Capture the cell that displays the provided text and extract its (X, Y) central coordinate. 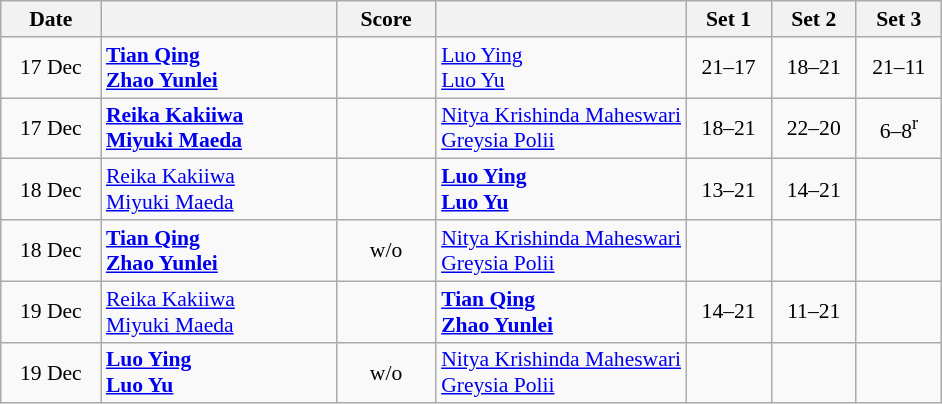
Set 2 (814, 19)
21–11 (898, 68)
22–20 (814, 128)
21–17 (728, 68)
6–8r (898, 128)
Set 1 (728, 19)
Score (386, 19)
Date (51, 19)
Set 3 (898, 19)
11–21 (814, 312)
13–21 (728, 190)
